Search for the cell housing the specified text and yield its (x, y) center coordinate. 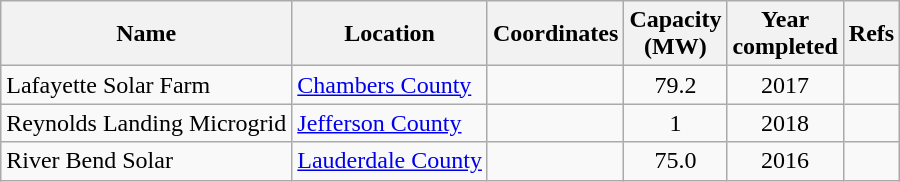
75.0 (676, 161)
Name (146, 34)
Location (390, 34)
Jefferson County (390, 123)
Reynolds Landing Microgrid (146, 123)
79.2 (676, 85)
Coordinates (555, 34)
2017 (785, 85)
Yearcompleted (785, 34)
River Bend Solar (146, 161)
Refs (871, 34)
Lafayette Solar Farm (146, 85)
Capacity(MW) (676, 34)
1 (676, 123)
2016 (785, 161)
Lauderdale County (390, 161)
Chambers County (390, 85)
2018 (785, 123)
